For the text-containing cell, return its midpoint in [x, y] coordinate format. 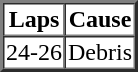
Laps [34, 20]
Debris [100, 52]
24-26 [34, 52]
Cause [100, 20]
